Output the [x, y] coordinate of the center of the cell containing the given text.  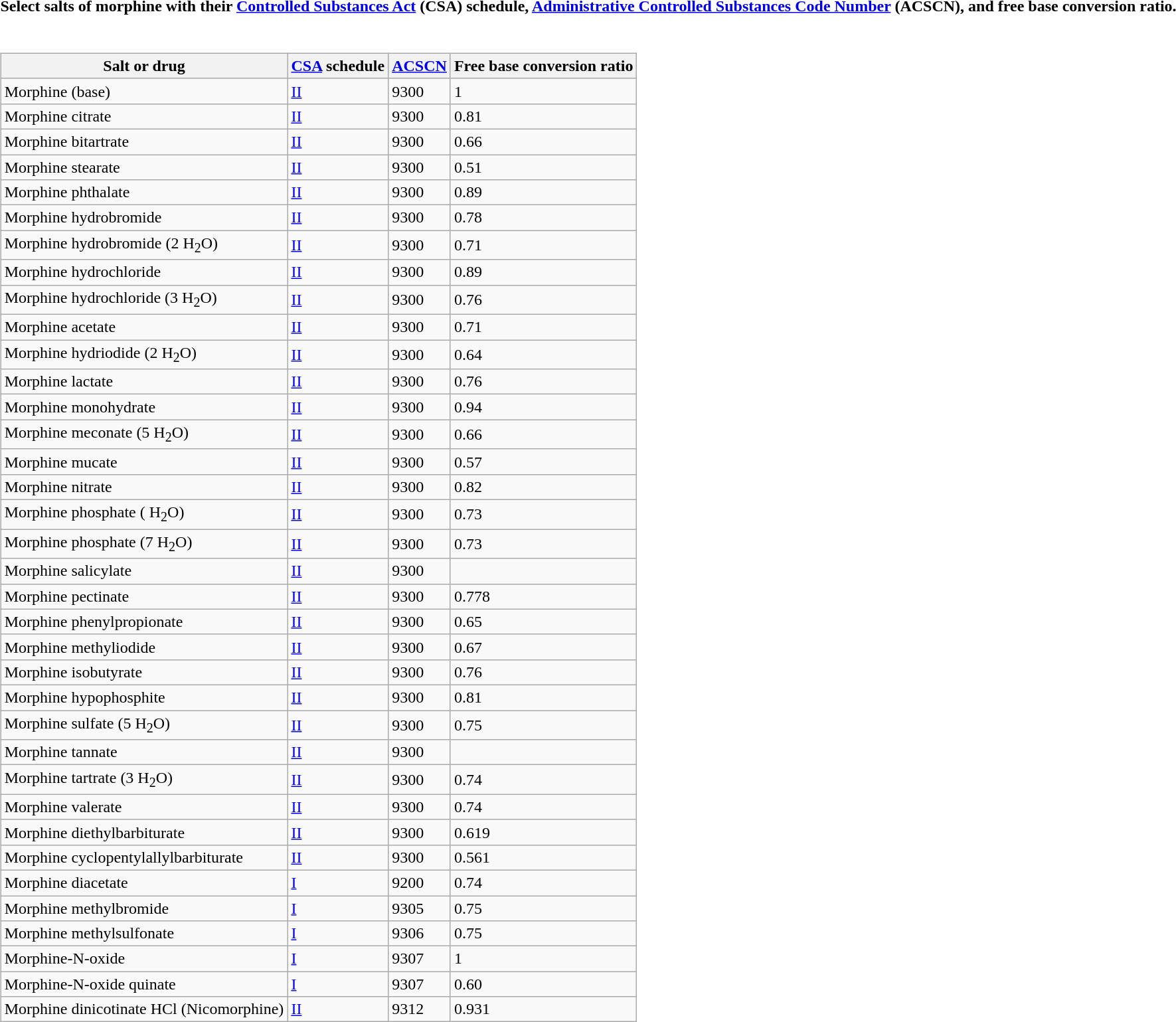
Morphine pectinate [144, 596]
0.65 [543, 622]
0.619 [543, 832]
ACSCN [420, 66]
Morphine lactate [144, 382]
0.78 [543, 218]
0.82 [543, 487]
Morphine hydriodide (2 H2O) [144, 355]
0.561 [543, 857]
Morphine cyclopentylallylbarbiturate [144, 857]
Morphine valerate [144, 807]
9305 [420, 908]
0.931 [543, 1009]
Morphine dinicotinate HCl (Nicomorphine) [144, 1009]
Morphine citrate [144, 116]
Morphine hydrochloride (3 H2O) [144, 299]
Morphine diethylbarbiturate [144, 832]
Morphine phosphate (7 H2O) [144, 544]
Morphine phthalate [144, 193]
Morphine monohydrate [144, 407]
Morphine tartrate (3 H2O) [144, 780]
Salt or drug [144, 66]
Morphine tannate [144, 752]
Morphine sulfate (5 H2O) [144, 725]
0.51 [543, 167]
Morphine (base) [144, 91]
Morphine hydrobromide [144, 218]
Morphine nitrate [144, 487]
Morphine hypophosphite [144, 697]
CSA schedule [338, 66]
Free base conversion ratio [543, 66]
Morphine stearate [144, 167]
9306 [420, 934]
Morphine-N-oxide [144, 959]
0.64 [543, 355]
9200 [420, 883]
Morphine phosphate ( H2O) [144, 514]
Morphine hydrobromide (2 H2O) [144, 245]
0.57 [543, 462]
Morphine isobutyrate [144, 672]
Morphine-N-oxide quinate [144, 984]
0.94 [543, 407]
Morphine acetate [144, 327]
Morphine methylbromide [144, 908]
Morphine phenylpropionate [144, 622]
Morphine diacetate [144, 883]
Morphine mucate [144, 462]
Morphine bitartrate [144, 141]
0.60 [543, 984]
Morphine salicylate [144, 571]
Morphine methyliodide [144, 647]
Morphine hydrochloride [144, 272]
Morphine methylsulfonate [144, 934]
9312 [420, 1009]
0.778 [543, 596]
Morphine meconate (5 H2O) [144, 434]
0.67 [543, 647]
